For the text-containing cell, return its midpoint in (x, y) coordinate format. 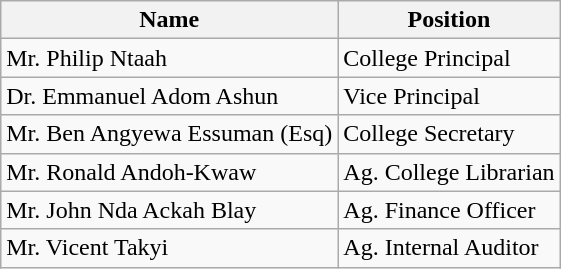
College Secretary (449, 134)
College Principal (449, 58)
Ag. Internal Auditor (449, 248)
Position (449, 20)
Mr. Philip Ntaah (170, 58)
Mr. Ben Angyewa Essuman (Esq) (170, 134)
Mr. John Nda Ackah Blay (170, 210)
Ag. Finance Officer (449, 210)
Ag. College Librarian (449, 172)
Vice Principal (449, 96)
Name (170, 20)
Mr. Vicent Takyi (170, 248)
Mr. Ronald Andoh-Kwaw (170, 172)
Dr. Emmanuel Adom Ashun (170, 96)
